Return the [x, y] coordinate for the center point of the cell that contains the specified text.  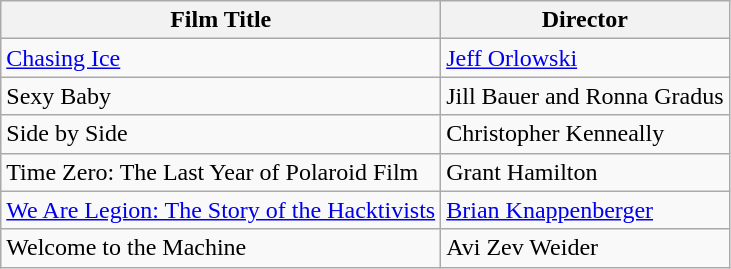
Director [585, 20]
Time Zero: The Last Year of Polaroid Film [221, 172]
We Are Legion: The Story of the Hacktivists [221, 210]
Avi Zev Weider [585, 248]
Side by Side [221, 134]
Film Title [221, 20]
Chasing Ice [221, 58]
Christopher Kenneally [585, 134]
Jill Bauer and Ronna Gradus [585, 96]
Brian Knappenberger [585, 210]
Grant Hamilton [585, 172]
Welcome to the Machine [221, 248]
Jeff Orlowski [585, 58]
Sexy Baby [221, 96]
